Extract the (X, Y) coordinate from the center of the cell holding the provided text.  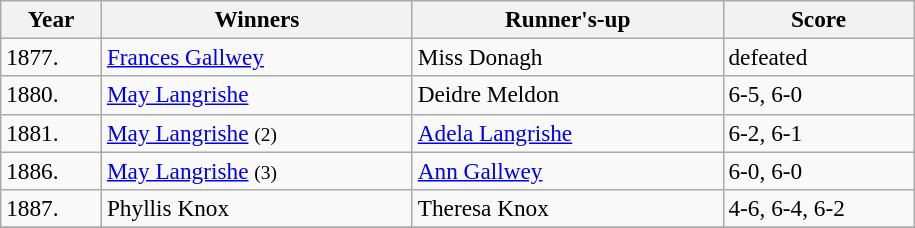
6-0, 6-0 (818, 170)
4-6, 6-4, 6-2 (818, 208)
Winners (258, 19)
Phyllis Knox (258, 208)
Deidre Meldon (568, 95)
Ann Gallwey (568, 170)
May Langrishe (3) (258, 170)
1881. (52, 133)
6-5, 6-0 (818, 95)
1880. (52, 95)
Year (52, 19)
Score (818, 19)
defeated (818, 57)
1887. (52, 208)
Runner's-up (568, 19)
1877. (52, 57)
6-2, 6-1 (818, 133)
Theresa Knox (568, 208)
Adela Langrishe (568, 133)
May Langrishe (258, 95)
Miss Donagh (568, 57)
May Langrishe (2) (258, 133)
1886. (52, 170)
Frances Gallwey (258, 57)
